Return the [x, y] coordinate for the center point of the cell that contains the specified text.  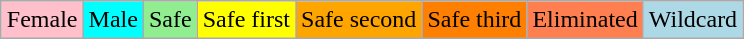
Eliminated [585, 20]
Safe second [359, 20]
Safe third [474, 20]
Safe [170, 20]
Female [42, 20]
Safe first [246, 20]
Wildcard [692, 20]
Male [113, 20]
